Determine the [X, Y] coordinate at the center of the cell enclosing the given text.  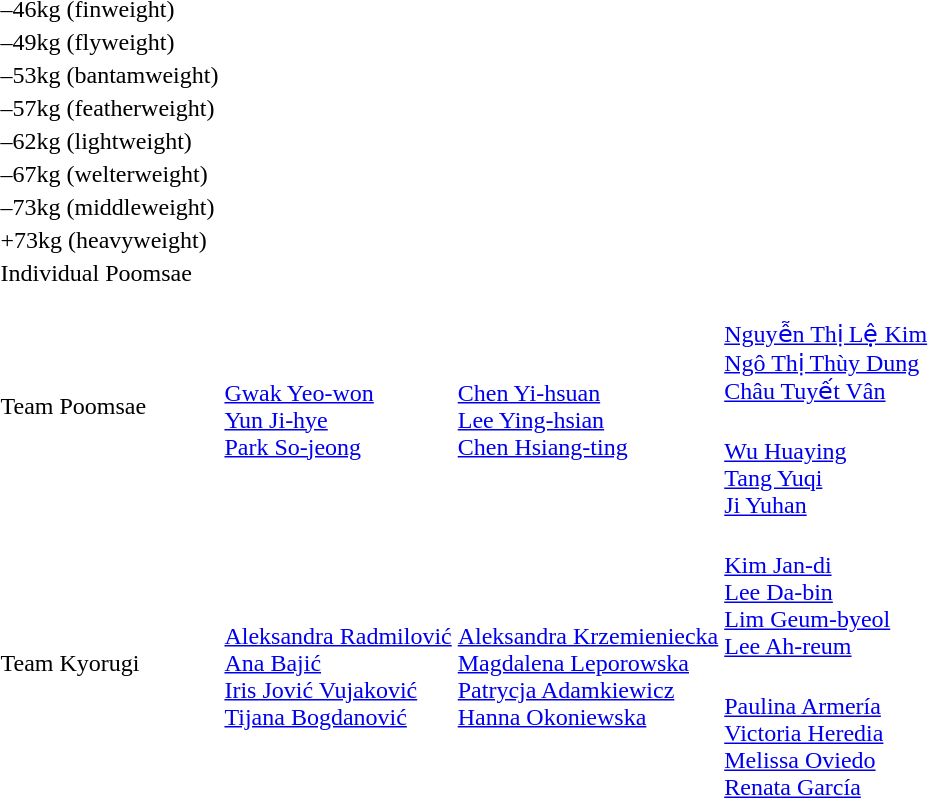
Gwak Yeo-wonYun Ji-hyePark So-jeong [338, 406]
Chen Yi-hsuanLee Ying-hsianChen Hsiang-ting [588, 406]
